For the text-containing cell, return its midpoint in [x, y] coordinate format. 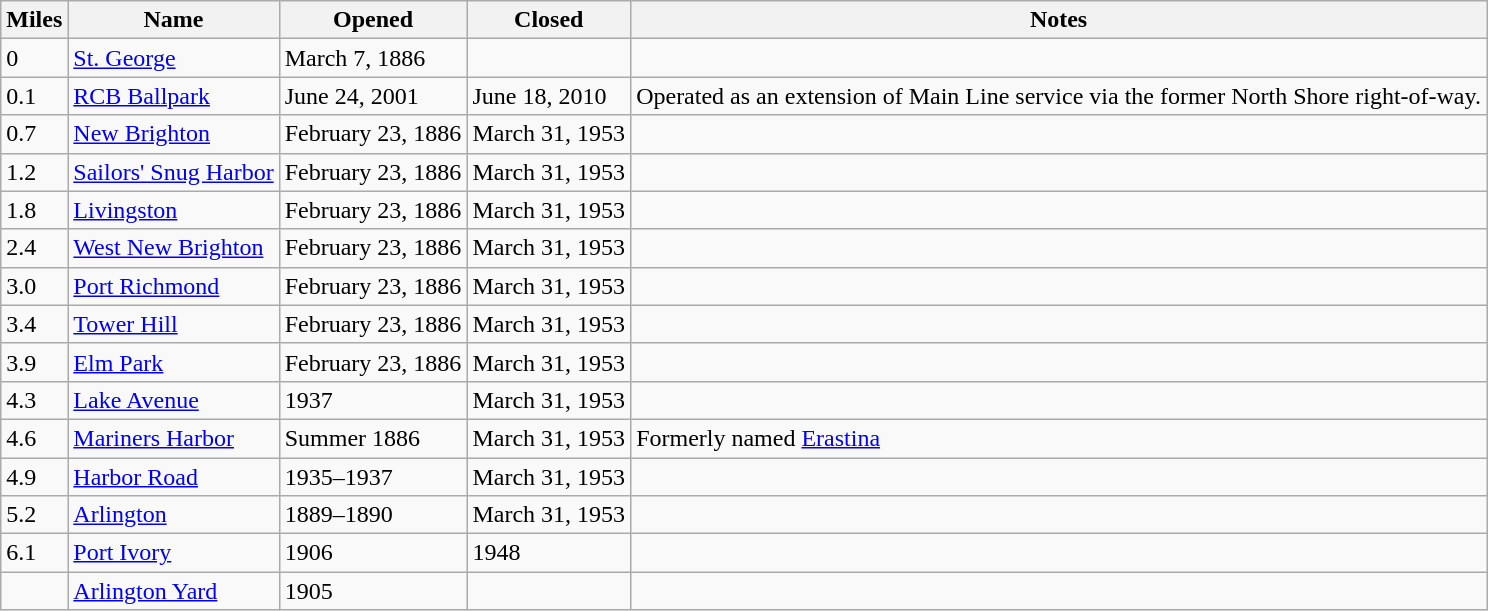
1937 [373, 400]
1905 [373, 591]
2.4 [34, 248]
4.3 [34, 400]
1.2 [34, 172]
1.8 [34, 210]
0.7 [34, 134]
Notes [1059, 20]
Summer 1886 [373, 438]
Livingston [174, 210]
1906 [373, 553]
March 7, 1886 [373, 58]
West New Brighton [174, 248]
4.9 [34, 477]
Closed [549, 20]
0.1 [34, 96]
3.0 [34, 286]
Formerly named Erastina [1059, 438]
Operated as an extension of Main Line service via the former North Shore right-of-way. [1059, 96]
New Brighton [174, 134]
Opened [373, 20]
6.1 [34, 553]
Sailors' Snug Harbor [174, 172]
1889–1890 [373, 515]
June 24, 2001 [373, 96]
Port Richmond [174, 286]
June 18, 2010 [549, 96]
Lake Avenue [174, 400]
5.2 [34, 515]
Elm Park [174, 362]
1948 [549, 553]
4.6 [34, 438]
Miles [34, 20]
Name [174, 20]
St. George [174, 58]
Port Ivory [174, 553]
Harbor Road [174, 477]
Tower Hill [174, 324]
3.9 [34, 362]
Mariners Harbor [174, 438]
3.4 [34, 324]
Arlington [174, 515]
0 [34, 58]
1935–1937 [373, 477]
Arlington Yard [174, 591]
RCB Ballpark [174, 96]
